Output the (x, y) coordinate of the center of the cell containing the given text.  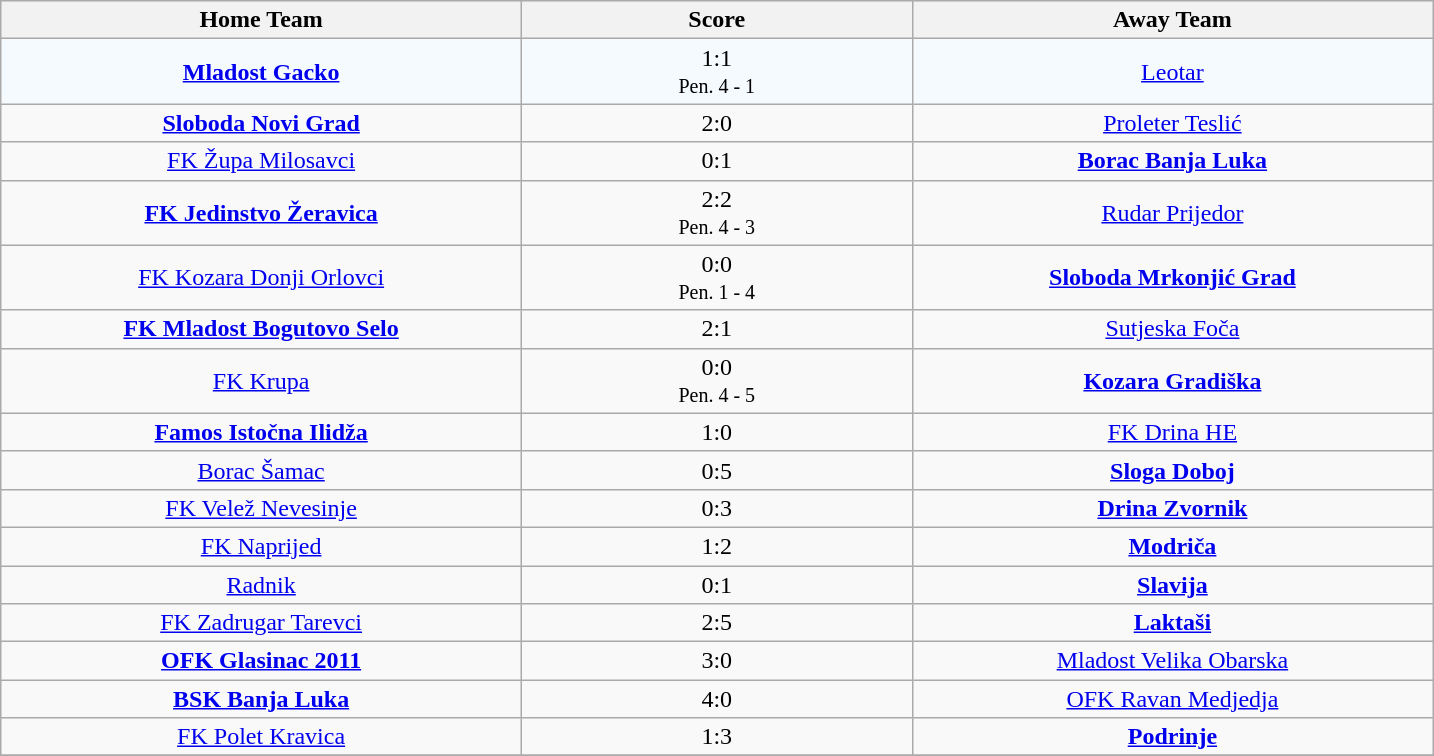
1:1Pen. 4 - 1 (716, 72)
0:0Pen. 4 - 5 (716, 380)
2:2Pen. 4 - 3 (716, 212)
Score (716, 20)
Borac Banja Luka (1172, 161)
FK Drina HE (1172, 432)
FK Polet Kravica (262, 737)
0:0Pen. 1 - 4 (716, 278)
OFK Glasinac 2011 (262, 661)
FK Župa Milosavci (262, 161)
Radnik (262, 585)
Sutjeska Foča (1172, 329)
Sloga Doboj (1172, 470)
3:0 (716, 661)
Kozara Gradiška (1172, 380)
Laktaši (1172, 623)
OFK Ravan Medjedja (1172, 699)
FK Zadrugar Tarevci (262, 623)
BSK Banja Luka (262, 699)
FK Jedinstvo Žeravica (262, 212)
FK Krupa (262, 380)
Leotar (1172, 72)
2:5 (716, 623)
Home Team (262, 20)
Mladost Gacko (262, 72)
Modriča (1172, 546)
0:5 (716, 470)
Away Team (1172, 20)
4:0 (716, 699)
Proleter Teslić (1172, 123)
1:2 (716, 546)
2:1 (716, 329)
Rudar Prijedor (1172, 212)
2:0 (716, 123)
Famos Istočna Ilidža (262, 432)
FK Mladost Bogutovo Selo (262, 329)
Drina Zvornik (1172, 508)
Slavija (1172, 585)
0:3 (716, 508)
1:0 (716, 432)
FK Kozara Donji Orlovci (262, 278)
Borac Šamac (262, 470)
Sloboda Novi Grad (262, 123)
FK Velež Nevesinje (262, 508)
Sloboda Mrkonjić Grad (1172, 278)
Mladost Velika Obarska (1172, 661)
1:3 (716, 737)
FK Naprijed (262, 546)
Podrinje (1172, 737)
